Provide the (X, Y) coordinate of the cell's center where the given text is located.  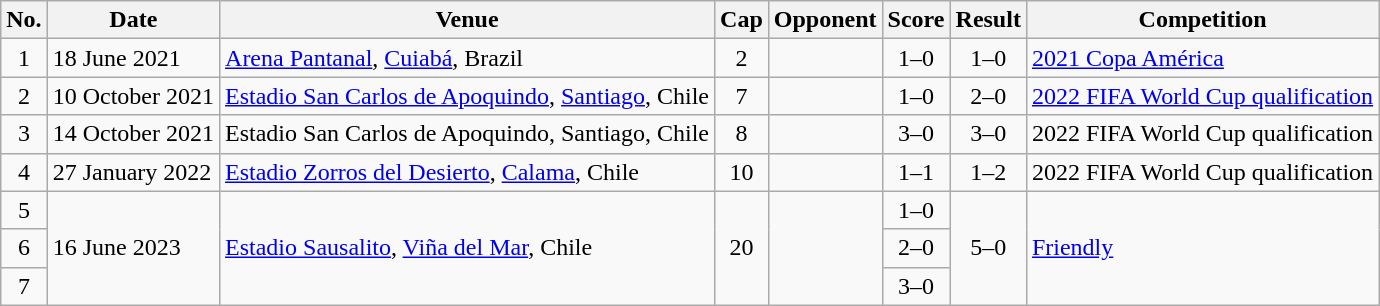
16 June 2023 (133, 248)
10 (742, 172)
1 (24, 58)
5–0 (988, 248)
1–1 (916, 172)
Cap (742, 20)
Estadio Zorros del Desierto, Calama, Chile (468, 172)
18 June 2021 (133, 58)
Venue (468, 20)
Competition (1202, 20)
4 (24, 172)
Friendly (1202, 248)
Score (916, 20)
2021 Copa América (1202, 58)
6 (24, 248)
Result (988, 20)
5 (24, 210)
8 (742, 134)
Estadio Sausalito, Viña del Mar, Chile (468, 248)
14 October 2021 (133, 134)
3 (24, 134)
27 January 2022 (133, 172)
Date (133, 20)
1–2 (988, 172)
Opponent (825, 20)
No. (24, 20)
10 October 2021 (133, 96)
Arena Pantanal, Cuiabá, Brazil (468, 58)
20 (742, 248)
